Scan for the cell matching the given text and deliver its [x, y] coordinate at center. 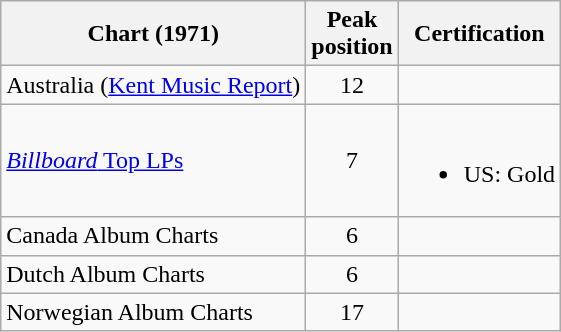
12 [352, 85]
Canada Album Charts [154, 236]
Chart (1971) [154, 34]
US: Gold [479, 160]
Australia (Kent Music Report) [154, 85]
Norwegian Album Charts [154, 312]
17 [352, 312]
Peakposition [352, 34]
Billboard Top LPs [154, 160]
7 [352, 160]
Dutch Album Charts [154, 274]
Certification [479, 34]
